Find where the given text appears and provide that cell's center as [x, y] coordinate. 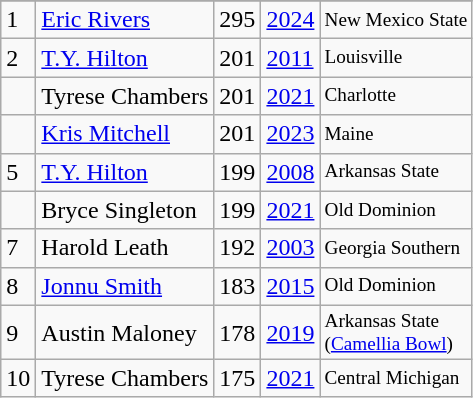
Arkansas State (Camellia Bowl) [396, 332]
Austin Maloney [125, 332]
183 [238, 286]
178 [238, 332]
Arkansas State [396, 172]
2019 [290, 332]
5 [18, 172]
Georgia Southern [396, 248]
Louisville [396, 58]
2015 [290, 286]
2011 [290, 58]
7 [18, 248]
Maine [396, 134]
2024 [290, 20]
2 [18, 58]
295 [238, 20]
Eric Rivers [125, 20]
2003 [290, 248]
Jonnu Smith [125, 286]
Bryce Singleton [125, 210]
Charlotte [396, 96]
2023 [290, 134]
Central Michigan [396, 378]
Kris Mitchell [125, 134]
8 [18, 286]
175 [238, 378]
2008 [290, 172]
9 [18, 332]
192 [238, 248]
New Mexico State [396, 20]
10 [18, 378]
1 [18, 20]
Harold Leath [125, 248]
